Determine the (x, y) coordinate at the center of the cell enclosing the given text.  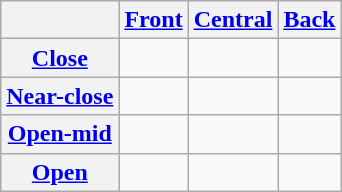
Open-mid (60, 134)
Central (233, 20)
Near-close (60, 96)
Back (310, 20)
Open (60, 172)
Front (154, 20)
Close (60, 58)
